Pinpoint the cell where the given text exists, returning its [x, y] midpoint coordinate. 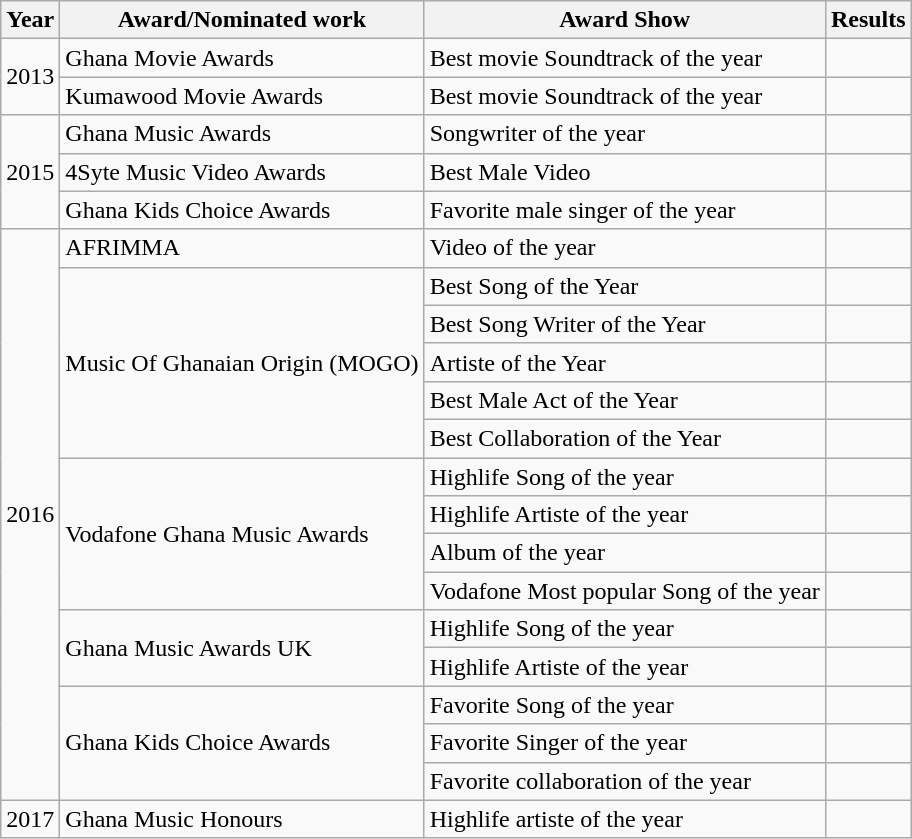
Video of the year [624, 248]
Best Song Writer of the Year [624, 324]
Best Male Act of the Year [624, 400]
Music Of Ghanaian Origin (MOGO) [242, 362]
Award/Nominated work [242, 20]
2016 [30, 514]
Ghana Music Awards [242, 134]
Ghana Music Honours [242, 819]
2015 [30, 172]
Ghana Movie Awards [242, 58]
Vodafone Most popular Song of the year [624, 591]
Vodafone Ghana Music Awards [242, 534]
Best Song of the Year [624, 286]
Songwriter of the year [624, 134]
2013 [30, 77]
4Syte Music Video Awards [242, 172]
AFRIMMA [242, 248]
Best Collaboration of the Year [624, 438]
Album of the year [624, 553]
2017 [30, 819]
Favorite male singer of the year [624, 210]
Highlife artiste of the year [624, 819]
Kumawood Movie Awards [242, 96]
Favorite Song of the year [624, 705]
Favorite Singer of the year [624, 743]
Results [868, 20]
Award Show [624, 20]
Ghana Music Awards UK [242, 648]
Favorite collaboration of the year [624, 781]
Year [30, 20]
Best Male Video [624, 172]
Artiste of the Year [624, 362]
